Determine the [X, Y] coordinate at the center of the cell enclosing the given text.  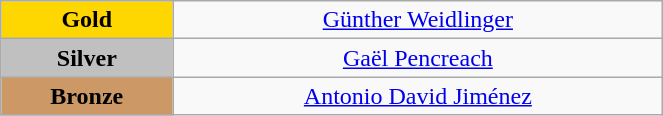
Gaël Pencreach [418, 58]
Günther Weidlinger [418, 20]
Antonio David Jiménez [418, 96]
Gold [87, 20]
Bronze [87, 96]
Silver [87, 58]
